Return [X, Y] of the center of cell containing provided text 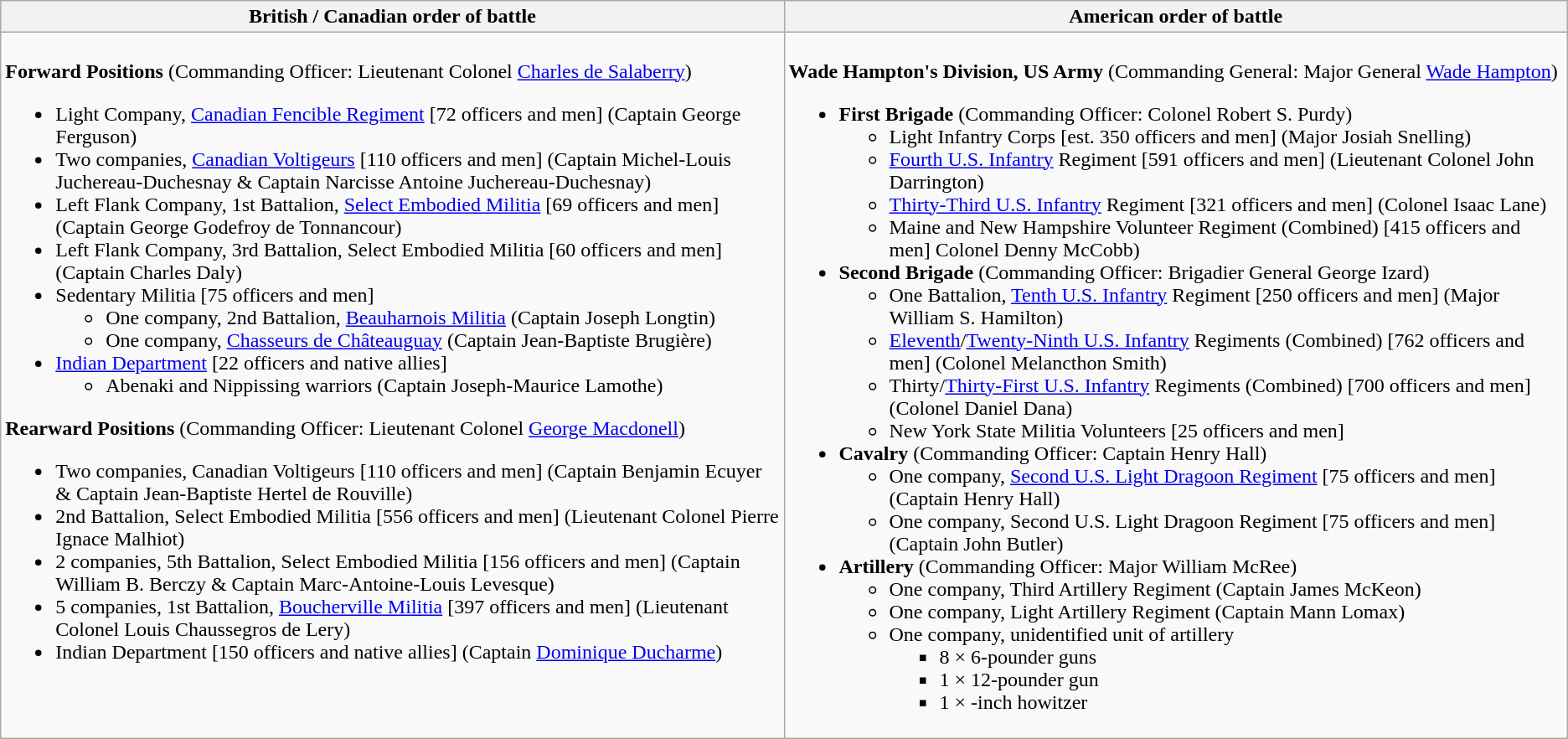
American order of battle [1176, 17]
British / Canadian order of battle [392, 17]
